Find where the given text appears and provide that cell's center as (x, y) coordinate. 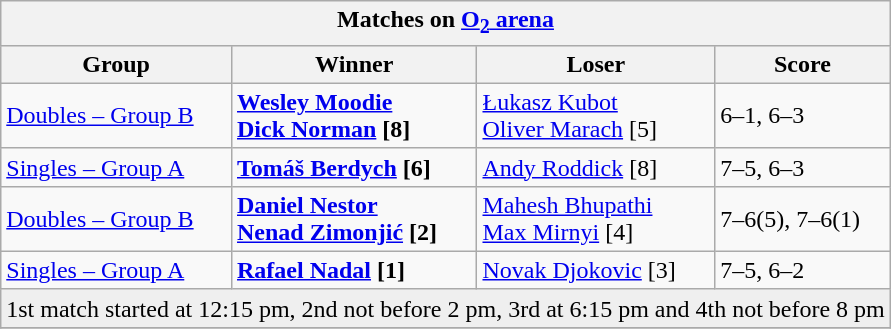
Group (116, 64)
1st match started at 12:15 pm, 2nd not before 2 pm, 3rd at 6:15 pm and 4th not before 8 pm (446, 308)
7–6(5), 7–6(1) (803, 218)
Łukasz Kubot Oliver Marach [5] (596, 116)
Mahesh Bhupathi Max Mirnyi [4] (596, 218)
Loser (596, 64)
Daniel Nestor Nenad Zimonjić [2] (354, 218)
Winner (354, 64)
Tomáš Berdych [6] (354, 167)
Score (803, 64)
Matches on O2 arena (446, 23)
7–5, 6–2 (803, 270)
7–5, 6–3 (803, 167)
Wesley Moodie Dick Norman [8] (354, 116)
6–1, 6–3 (803, 116)
Rafael Nadal [1] (354, 270)
Novak Djokovic [3] (596, 270)
Andy Roddick [8] (596, 167)
